Provide the (X, Y) coordinate of the cell's center where the given text is located.  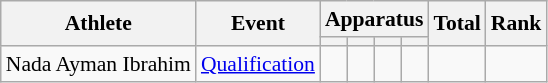
Athlete (98, 24)
Total (456, 24)
Apparatus (374, 19)
Rank (516, 24)
Qualification (258, 64)
Event (258, 24)
Nada Ayman Ibrahim (98, 64)
